Return the (x, y) coordinate for the center point of the cell that contains the specified text.  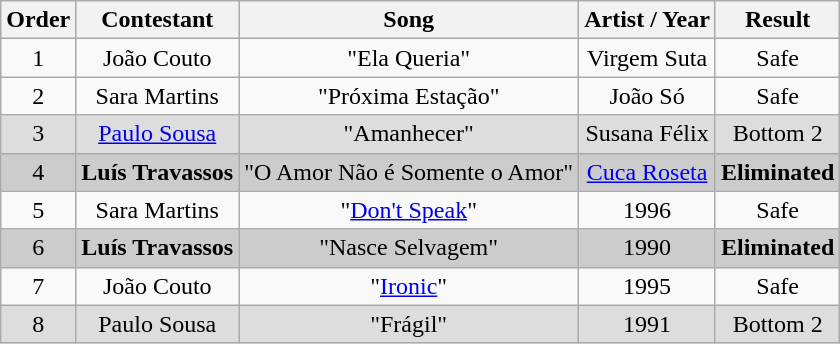
"Ironic" (409, 286)
1996 (648, 210)
Artist / Year (648, 20)
5 (38, 210)
"O Amor Não é Somente o Amor" (409, 172)
Result (777, 20)
"Nasce Selvagem" (409, 248)
1991 (648, 324)
3 (38, 134)
Cuca Roseta (648, 172)
João Só (648, 96)
8 (38, 324)
4 (38, 172)
"Próxima Estação" (409, 96)
"Amanhecer" (409, 134)
6 (38, 248)
1995 (648, 286)
Susana Félix (648, 134)
2 (38, 96)
"Ela Queria" (409, 58)
Order (38, 20)
"Frágil" (409, 324)
7 (38, 286)
Contestant (158, 20)
1 (38, 58)
Song (409, 20)
"Don't Speak" (409, 210)
1990 (648, 248)
Virgem Suta (648, 58)
